For the text-containing cell, return its midpoint in [X, Y] coordinate format. 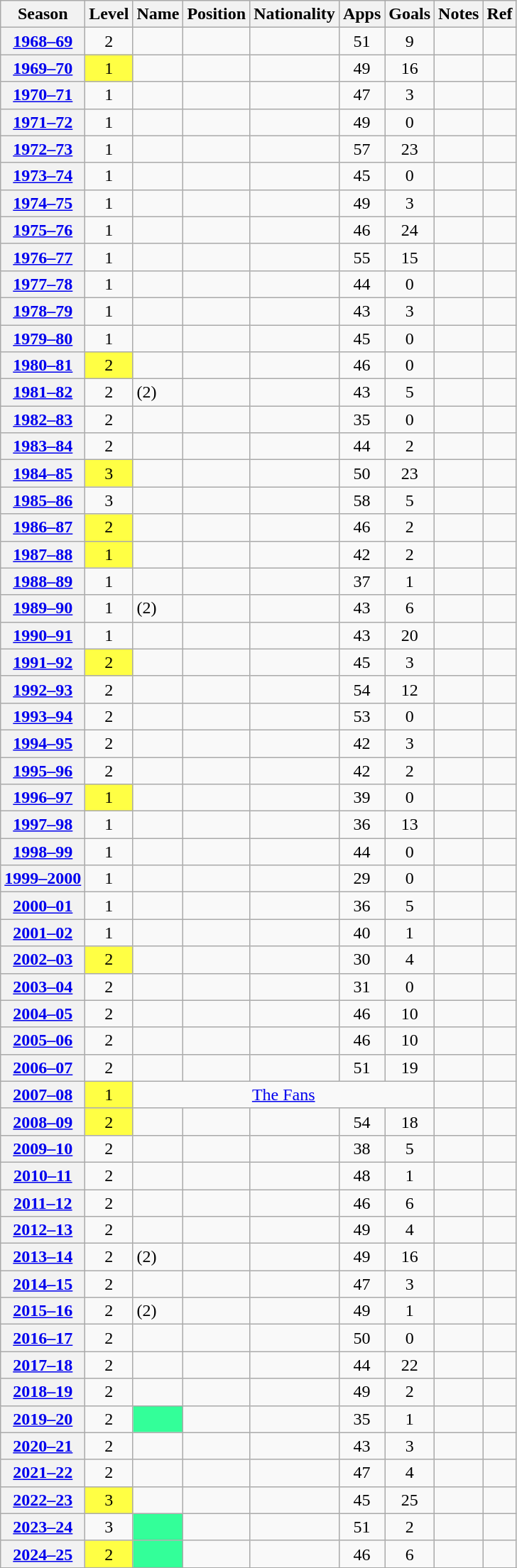
1992–93 [43, 689]
2022–23 [43, 1500]
1988–89 [43, 581]
31 [361, 987]
Notes [459, 14]
2003–04 [43, 987]
1996–97 [43, 798]
25 [410, 1500]
Season [43, 14]
29 [361, 879]
2011–12 [43, 1203]
Ref [500, 14]
Position [217, 14]
13 [410, 825]
1986–87 [43, 527]
2021–22 [43, 1473]
1975–76 [43, 230]
2008–09 [43, 1122]
1968–69 [43, 41]
2012–13 [43, 1230]
2019–20 [43, 1419]
2002–03 [43, 960]
1969–70 [43, 68]
1993–94 [43, 716]
2015–16 [43, 1311]
2007–08 [43, 1095]
1980–81 [43, 366]
1977–78 [43, 284]
1987–88 [43, 554]
22 [410, 1365]
1978–79 [43, 311]
15 [410, 257]
2009–10 [43, 1148]
2023–24 [43, 1527]
1991–92 [43, 662]
Goals [410, 14]
Nationality [295, 14]
40 [361, 933]
1989–90 [43, 608]
1997–98 [43, 825]
39 [361, 798]
Name [158, 14]
57 [361, 149]
2006–07 [43, 1068]
1983–84 [43, 446]
1998–99 [43, 852]
2004–05 [43, 1014]
1990–91 [43, 635]
48 [361, 1175]
2016–17 [43, 1338]
1995–96 [43, 770]
Level [109, 14]
20 [410, 635]
38 [361, 1148]
1973–74 [43, 176]
2000–01 [43, 906]
37 [361, 581]
1979–80 [43, 339]
1970–71 [43, 95]
55 [361, 257]
2020–21 [43, 1446]
19 [410, 1068]
1994–95 [43, 743]
30 [361, 960]
2005–06 [43, 1041]
2014–15 [43, 1284]
2024–25 [43, 1554]
1999–2000 [43, 879]
2001–02 [43, 933]
9 [410, 41]
58 [361, 500]
1974–75 [43, 203]
1981–82 [43, 393]
1971–72 [43, 122]
24 [410, 230]
2018–19 [43, 1392]
12 [410, 689]
2017–18 [43, 1365]
Apps [361, 14]
2010–11 [43, 1175]
2013–14 [43, 1257]
The Fans [284, 1095]
18 [410, 1122]
53 [361, 716]
1976–77 [43, 257]
1982–83 [43, 420]
1984–85 [43, 473]
1985–86 [43, 500]
1972–73 [43, 149]
